Return [X, Y] of the center of cell containing provided text 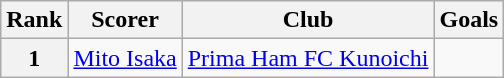
Club [308, 20]
Mito Isaka [125, 58]
Goals [469, 20]
Rank [34, 20]
1 [34, 58]
Scorer [125, 20]
Prima Ham FC Kunoichi [308, 58]
